Search for the cell housing the specified text and yield its [X, Y] center coordinate. 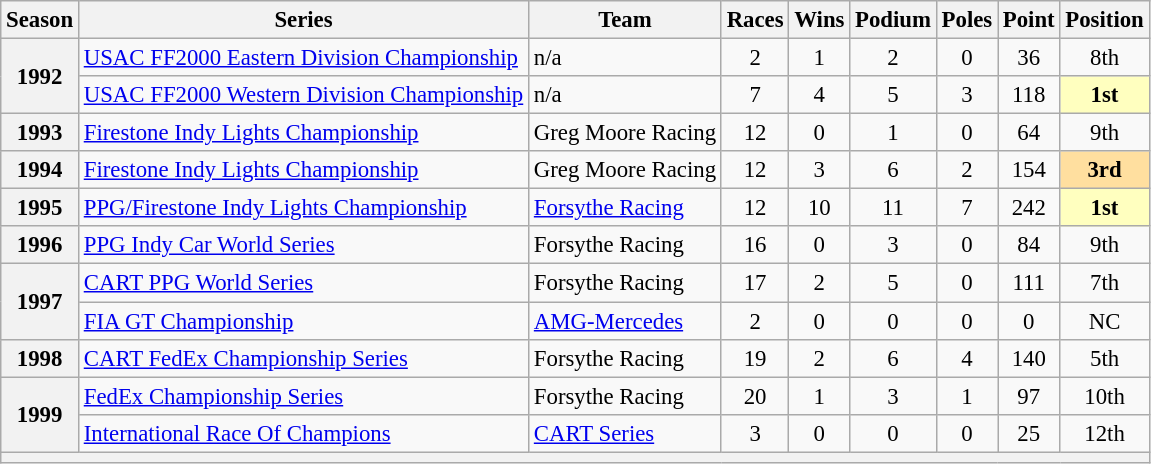
1996 [40, 245]
Races [755, 20]
97 [1030, 396]
16 [755, 245]
84 [1030, 245]
Series [303, 20]
1998 [40, 358]
CART Series [626, 433]
International Race Of Champions [303, 433]
1999 [40, 414]
19 [755, 358]
8th [1104, 58]
154 [1030, 170]
20 [755, 396]
FedEx Championship Series [303, 396]
1993 [40, 133]
USAC FF2000 Western Division Championship [303, 95]
USAC FF2000 Eastern Division Championship [303, 58]
64 [1030, 133]
140 [1030, 358]
7th [1104, 283]
242 [1030, 208]
11 [894, 208]
Wins [820, 20]
PPG Indy Car World Series [303, 245]
PPG/Firestone Indy Lights Championship [303, 208]
118 [1030, 95]
36 [1030, 58]
10 [820, 208]
CART FedEx Championship Series [303, 358]
Podium [894, 20]
1997 [40, 302]
CART PPG World Series [303, 283]
5th [1104, 358]
111 [1030, 283]
Position [1104, 20]
17 [755, 283]
1992 [40, 76]
3rd [1104, 170]
Poles [966, 20]
NC [1104, 321]
Team [626, 20]
1995 [40, 208]
Season [40, 20]
AMG-Mercedes [626, 321]
12th [1104, 433]
FIA GT Championship [303, 321]
10th [1104, 396]
25 [1030, 433]
Point [1030, 20]
1994 [40, 170]
